Scan for the cell matching the given text and deliver its [x, y] coordinate at center. 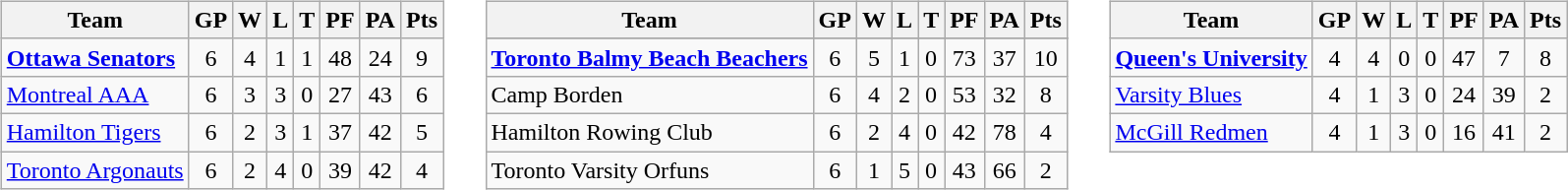
7 [1504, 57]
Varsity Blues [1211, 95]
Toronto Varsity Orfuns [649, 170]
32 [1005, 95]
47 [1464, 57]
McGill Redmen [1211, 132]
78 [1005, 132]
Hamilton Tigers [94, 132]
Toronto Argonauts [94, 170]
16 [1464, 132]
Ottawa Senators [94, 57]
53 [964, 95]
9 [421, 57]
Toronto Balmy Beach Beachers [649, 57]
Camp Borden [649, 95]
Montreal AAA [94, 95]
27 [340, 95]
41 [1504, 132]
10 [1046, 57]
66 [1005, 170]
Queen's University [1211, 57]
73 [964, 57]
Hamilton Rowing Club [649, 132]
48 [340, 57]
